Pinpoint the cell where the given text exists, returning its (x, y) midpoint coordinate. 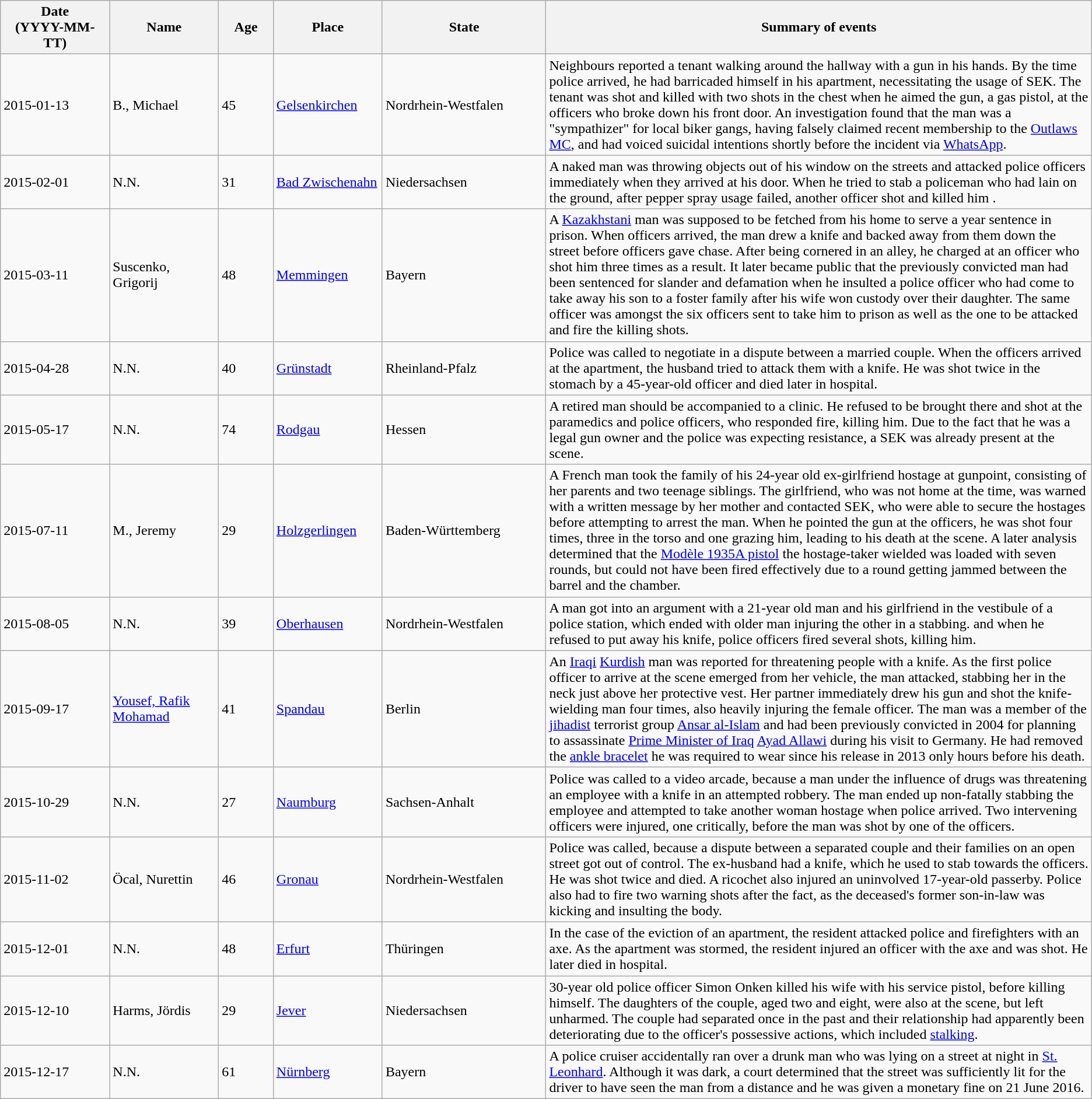
Spandau (328, 709)
Gelsenkirchen (328, 105)
Jever (328, 1010)
2015-10-29 (55, 801)
27 (246, 801)
Rheinland-Pfalz (464, 368)
2015-07-11 (55, 531)
2015-01-13 (55, 105)
41 (246, 709)
Hessen (464, 429)
M., Jeremy (164, 531)
61 (246, 1072)
39 (246, 624)
Thüringen (464, 949)
Erfurt (328, 949)
2015-04-28 (55, 368)
Memmingen (328, 275)
Bad Zwischenahn (328, 182)
Grünstadt (328, 368)
Öcal, Nurettin (164, 879)
Place (328, 27)
Oberhausen (328, 624)
Name (164, 27)
Summary of events (819, 27)
Rodgau (328, 429)
2015-09-17 (55, 709)
2015-02-01 (55, 182)
Suscenko, Grigorij (164, 275)
31 (246, 182)
Naumburg (328, 801)
Baden-Württemberg (464, 531)
Age (246, 27)
2015-03-11 (55, 275)
Holzgerlingen (328, 531)
State (464, 27)
40 (246, 368)
2015-12-01 (55, 949)
2015-08-05 (55, 624)
2015-11-02 (55, 879)
Harms, Jördis (164, 1010)
2015-12-10 (55, 1010)
Yousef, Rafik Mohamad (164, 709)
2015-05-17 (55, 429)
2015-12-17 (55, 1072)
Date(YYYY-MM-TT) (55, 27)
Berlin (464, 709)
74 (246, 429)
Nürnberg (328, 1072)
Gronau (328, 879)
B., Michael (164, 105)
45 (246, 105)
46 (246, 879)
Sachsen-Anhalt (464, 801)
